Return the [X, Y] coordinate for the center point of the cell that contains the specified text.  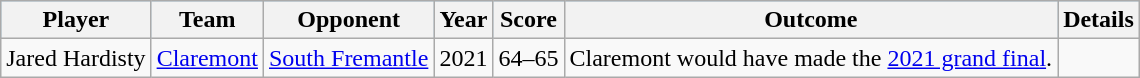
Claremont [207, 58]
Year [464, 20]
Score [528, 20]
Jared Hardisty [76, 58]
64–65 [528, 58]
2021 [464, 58]
Team [207, 20]
Details [1099, 20]
Outcome [811, 20]
Player [76, 20]
Opponent [348, 20]
Claremont would have made the 2021 grand final. [811, 58]
South Fremantle [348, 58]
